From the cell containing the given text, extract its center point as (X, Y) coordinate. 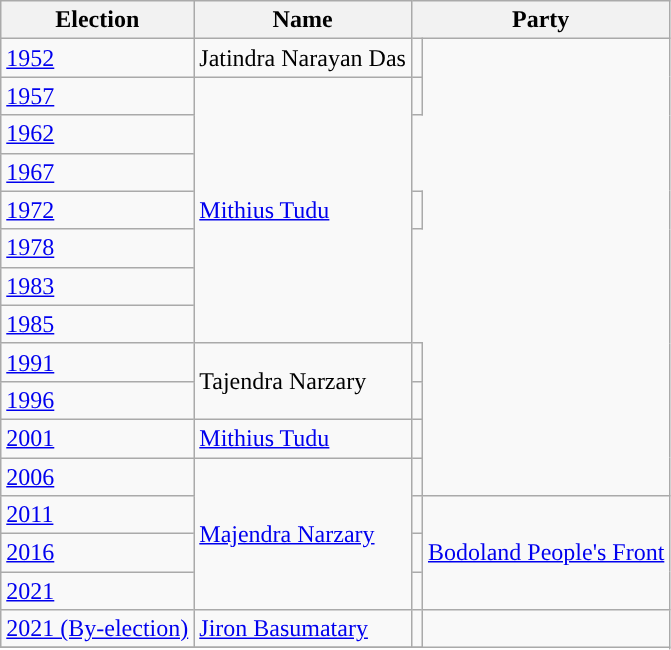
2021 (By-election) (98, 629)
Jiron Basumatary (303, 629)
1985 (98, 324)
2016 (98, 553)
Name (303, 20)
2011 (98, 515)
Majendra Narzary (303, 534)
1996 (98, 400)
1952 (98, 58)
Jatindra Narayan Das (303, 58)
1957 (98, 96)
1978 (98, 248)
Bodoland People's Front (546, 553)
1991 (98, 362)
Election (98, 20)
1967 (98, 172)
2006 (98, 477)
1972 (98, 210)
1962 (98, 134)
2001 (98, 438)
1983 (98, 286)
Party (540, 20)
Tajendra Narzary (303, 381)
2021 (98, 591)
